Provide the [x, y] coordinate of the cell's center where the given text is located.  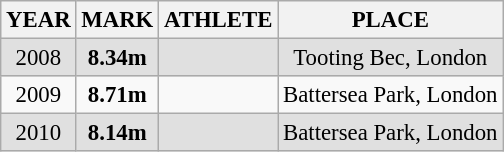
PLACE [390, 20]
2010 [38, 133]
8.34m [118, 58]
8.14m [118, 133]
2008 [38, 58]
Tooting Bec, London [390, 58]
MARK [118, 20]
YEAR [38, 20]
ATHLETE [218, 20]
8.71m [118, 95]
2009 [38, 95]
